Capture the cell that displays the provided text and extract its (X, Y) central coordinate. 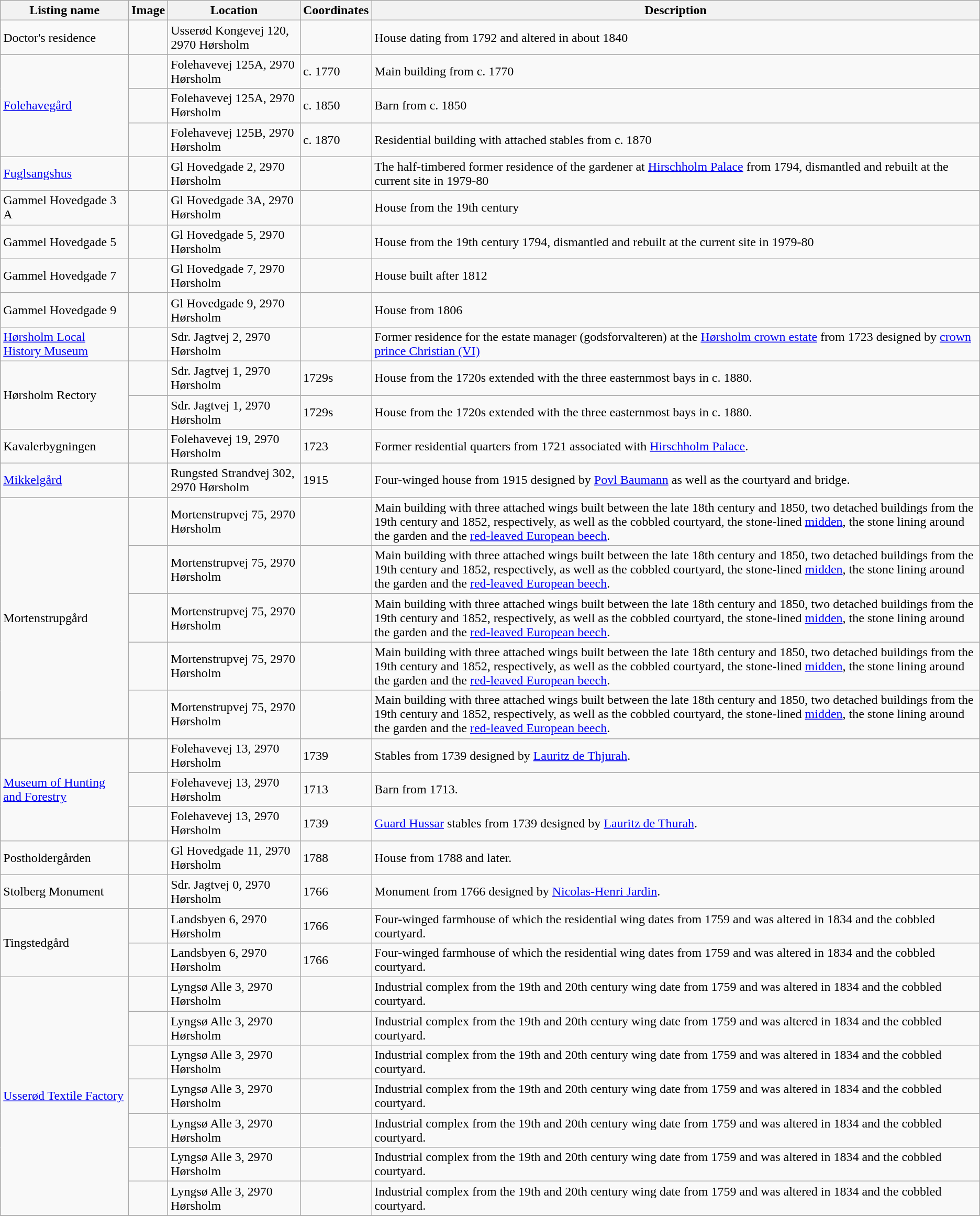
Usserød Kongevej 120, 2970 Hørsholm (235, 38)
Folehavegård (65, 106)
The half-timbered former residence of the gardener at Hirschholm Palace from 1794, dismantled and rebuilt at the current site in 1979-80 (675, 174)
Guard Hussar stables from 1739 designed by Lauritz de Thurah. (675, 823)
Stables from 1739 designed by Lauritz de Thjurah. (675, 755)
Gammel Hovedgade 7 (65, 275)
Listing name (65, 10)
1788 (336, 858)
House dating from 1792 and altered in about 1840 (675, 38)
Former residence for the estate manager (godsforvalteren) at the Hørsholm crown estate from 1723 designed by crown prince Christian (VI) (675, 344)
Gammel Hovedgade 5 (65, 242)
House from 1788 and later. (675, 858)
Gl Hovedgade 11, 2970 Hørsholm (235, 858)
Four-winged house from 1915 designed by Povl Baumann as well as the courtyard and bridge. (675, 481)
House built after 1812 (675, 275)
Hørsholm Rectory (65, 395)
Sdr. Jagtvej 2, 2970 Hørsholm (235, 344)
Description (675, 10)
Gl Hovedgade 2, 2970 Hørsholm (235, 174)
Fuglsangshus (65, 174)
Rungsted Strandvej 302, 2970 Hørsholm (235, 481)
c. 1850 (336, 106)
Gammel Hovedgade 3 A (65, 207)
Hørsholm Local History Museum (65, 344)
Mortenstrupgård (65, 618)
Monument from 1766 designed by Nicolas-Henri Jardin. (675, 891)
Coordinates (336, 10)
Sdr. Jagtvej 0, 2970 Hørsholm (235, 891)
Gammel Hovedgade 9 (65, 310)
Location (235, 10)
Barn from c. 1850 (675, 106)
Kavalerbygningen (65, 446)
Barn from 1713. (675, 790)
Gl Hovedgade 9, 2970 Hørsholm (235, 310)
c. 1870 (336, 139)
Former residential quarters from 1721 associated with Hirschholm Palace. (675, 446)
Stolberg Monument (65, 891)
1713 (336, 790)
Usserød Textile Factory (65, 1096)
Folehavevej 19, 2970 Hørsholm (235, 446)
c. 1770 (336, 71)
Main building from c. 1770 (675, 71)
Folehavevej 125B, 2970 Hørsholm (235, 139)
Residential building with attached stables from c. 1870 (675, 139)
Image (149, 10)
Gl Hovedgade 5, 2970 Hørsholm (235, 242)
1723 (336, 446)
Gl Hovedgade 7, 2970 Hørsholm (235, 275)
1915 (336, 481)
House from 1806 (675, 310)
Postholdergården (65, 858)
Mikkelgård (65, 481)
Tingstedgård (65, 943)
Museum of Hunting and Forestry (65, 790)
Gl Hovedgade 3A, 2970 Hørsholm (235, 207)
Doctor's residence (65, 38)
House from the 19th century 1794, dismantled and rebuilt at the current site in 1979-80 (675, 242)
House from the 19th century (675, 207)
